From the cell containing the given text, extract its center point as (x, y) coordinate. 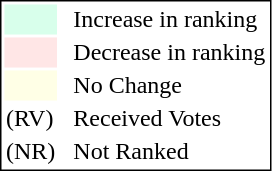
Not Ranked (170, 151)
(NR) (30, 151)
Decrease in ranking (170, 53)
Increase in ranking (170, 19)
(RV) (30, 119)
Received Votes (170, 119)
No Change (170, 85)
